Scan for the cell matching the given text and deliver its (x, y) coordinate at center. 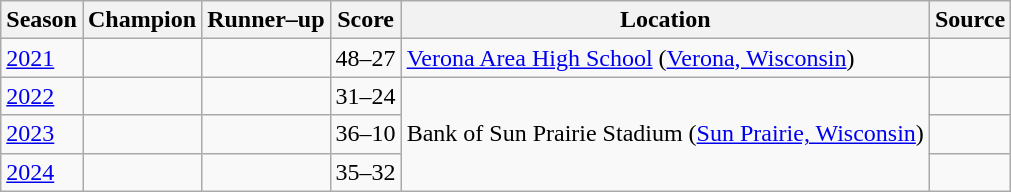
Bank of Sun Prairie Stadium (Sun Prairie, Wisconsin) (665, 134)
35–32 (366, 172)
Champion (142, 20)
2021 (42, 58)
2023 (42, 134)
Source (970, 20)
2024 (42, 172)
Location (665, 20)
Season (42, 20)
Runner–up (266, 20)
31–24 (366, 96)
Score (366, 20)
36–10 (366, 134)
Verona Area High School (Verona, Wisconsin) (665, 58)
48–27 (366, 58)
2022 (42, 96)
